Determine the [X, Y] coordinate at the center of the cell enclosing the given text.  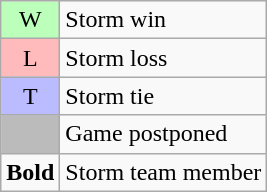
L [30, 58]
Storm win [164, 20]
Storm team member [164, 172]
W [30, 20]
T [30, 96]
Storm loss [164, 58]
Storm tie [164, 96]
Bold [30, 172]
Game postponed [164, 134]
